Detect which cell encompasses the target text, then output its [x, y] center coordinate. 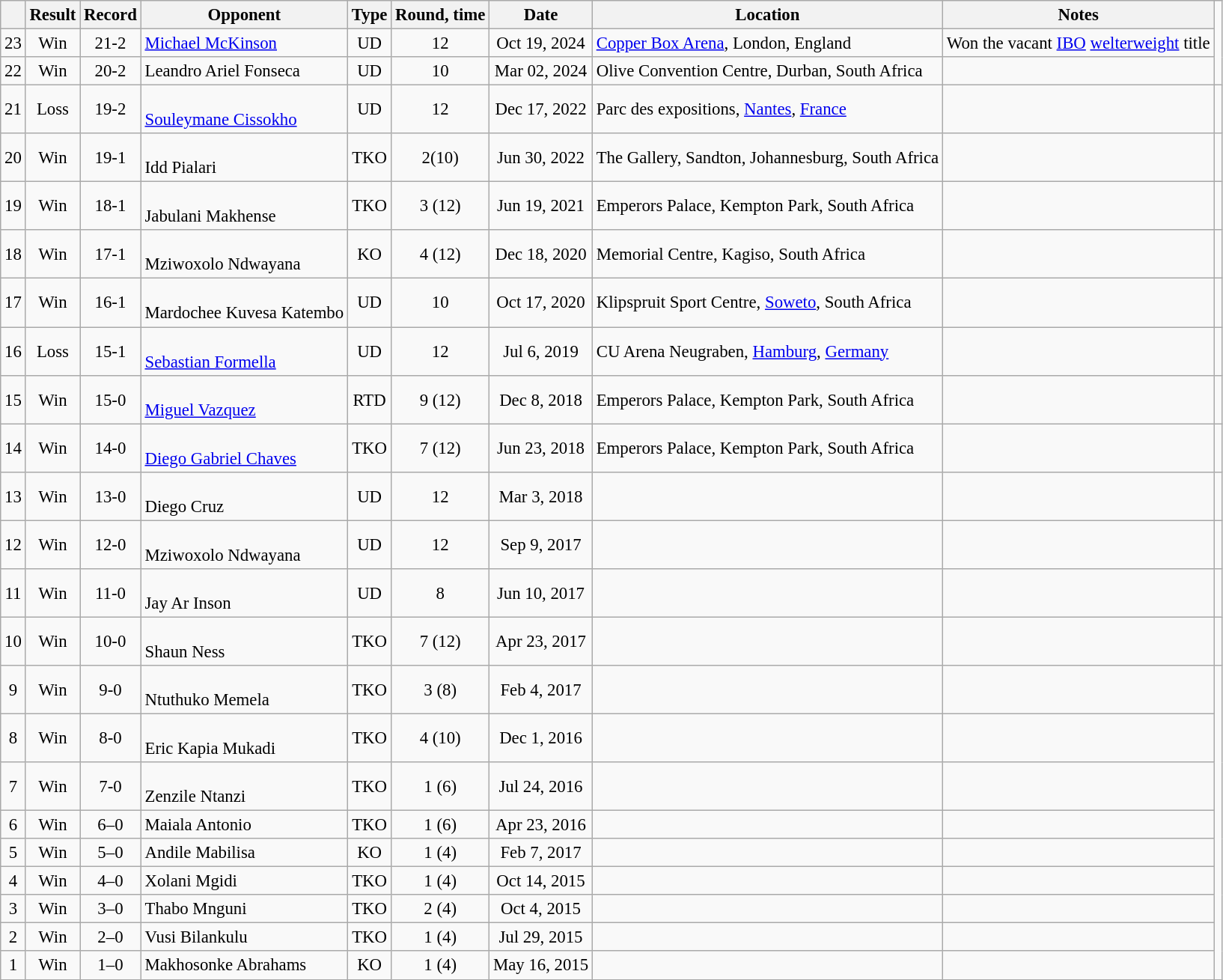
Oct 14, 2015 [541, 881]
Feb 7, 2017 [541, 853]
15-1 [111, 352]
20 [13, 157]
Makhosonke Abrahams [244, 966]
Dec 8, 2018 [541, 400]
Xolani Mgidi [244, 881]
Dec 18, 2020 [541, 255]
6 [13, 825]
Andile Mabilisa [244, 853]
Shaun Ness [244, 641]
Sebastian Formella [244, 352]
17 [13, 302]
Dec 1, 2016 [541, 738]
5 [13, 853]
Thabo Mnguni [244, 909]
3 [13, 909]
9 (12) [440, 400]
18-1 [111, 207]
Jun 30, 2022 [541, 157]
Jun 23, 2018 [541, 448]
RTD [369, 400]
May 16, 2015 [541, 966]
Round, time [440, 15]
13-0 [111, 496]
Opponent [244, 15]
23 [13, 43]
Diego Gabriel Chaves [244, 448]
13 [13, 496]
3 (12) [440, 207]
Feb 4, 2017 [541, 690]
Notes [1078, 15]
14 [13, 448]
CU Arena Neugraben, Hamburg, Germany [767, 352]
19-1 [111, 157]
Oct 17, 2020 [541, 302]
Apr 23, 2016 [541, 825]
11 [13, 593]
9-0 [111, 690]
3 (8) [440, 690]
Olive Convention Centre, Durban, South Africa [767, 71]
Type [369, 15]
17-1 [111, 255]
Mardochee Kuvesa Katembo [244, 302]
2 (4) [440, 909]
19-2 [111, 109]
15-0 [111, 400]
Jabulani Makhense [244, 207]
2 [13, 937]
11-0 [111, 593]
Ntuthuko Memela [244, 690]
7 [13, 786]
6–0 [111, 825]
Jul 24, 2016 [541, 786]
Result [52, 15]
Klipspruit Sport Centre, Soweto, South Africa [767, 302]
Souleymane Cissokho [244, 109]
8-0 [111, 738]
2(10) [440, 157]
Oct 19, 2024 [541, 43]
21-2 [111, 43]
19 [13, 207]
21 [13, 109]
18 [13, 255]
Leandro Ariel Fonseca [244, 71]
14-0 [111, 448]
Mar 3, 2018 [541, 496]
5–0 [111, 853]
Jay Ar Inson [244, 593]
3–0 [111, 909]
Sep 9, 2017 [541, 545]
Jul 29, 2015 [541, 937]
Parc des expositions, Nantes, France [767, 109]
Zenzile Ntanzi [244, 786]
16 [13, 352]
Memorial Centre, Kagiso, South Africa [767, 255]
Apr 23, 2017 [541, 641]
9 [13, 690]
16-1 [111, 302]
Date [541, 15]
Maiala Antonio [244, 825]
Jun 19, 2021 [541, 207]
Oct 4, 2015 [541, 909]
Record [111, 15]
Dec 17, 2022 [541, 109]
4–0 [111, 881]
Won the vacant IBO welterweight title [1078, 43]
Michael McKinson [244, 43]
2–0 [111, 937]
10-0 [111, 641]
Vusi Bilankulu [244, 937]
4 (10) [440, 738]
1 [13, 966]
Miguel Vazquez [244, 400]
1–0 [111, 966]
Jul 6, 2019 [541, 352]
Mar 02, 2024 [541, 71]
Jun 10, 2017 [541, 593]
4 [13, 881]
Diego Cruz [244, 496]
20-2 [111, 71]
The Gallery, Sandton, Johannesburg, South Africa [767, 157]
Idd Pialari [244, 157]
Copper Box Arena, London, England [767, 43]
Location [767, 15]
7-0 [111, 786]
4 (12) [440, 255]
Eric Kapia Mukadi [244, 738]
22 [13, 71]
12-0 [111, 545]
15 [13, 400]
